Locate the cell with the specified text and output its [X, Y] center coordinate. 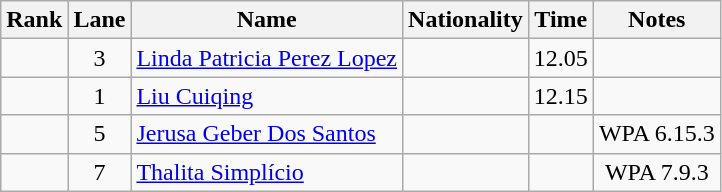
Rank [34, 20]
Time [560, 20]
Lane [100, 20]
Liu Cuiqing [267, 96]
5 [100, 134]
Thalita Simplício [267, 172]
Notes [656, 20]
Jerusa Geber Dos Santos [267, 134]
7 [100, 172]
Nationality [466, 20]
12.05 [560, 58]
3 [100, 58]
WPA 7.9.3 [656, 172]
WPA 6.15.3 [656, 134]
1 [100, 96]
12.15 [560, 96]
Linda Patricia Perez Lopez [267, 58]
Name [267, 20]
